Capture the cell that displays the provided text and extract its (X, Y) central coordinate. 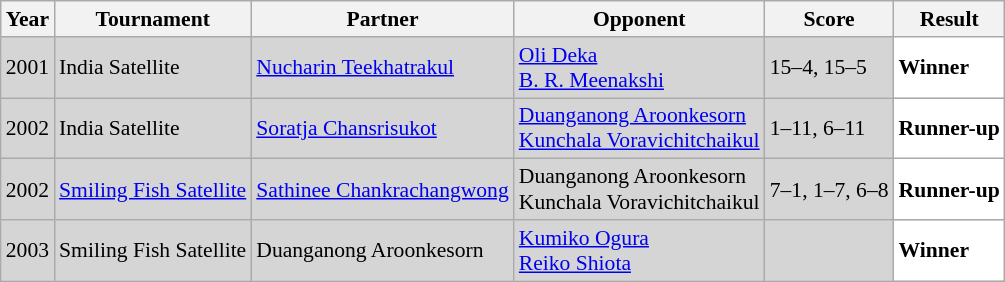
Score (830, 19)
7–1, 1–7, 6–8 (830, 190)
Nucharin Teekhatrakul (382, 68)
Partner (382, 19)
Oli Deka B. R. Meenakshi (640, 68)
Year (28, 19)
Kumiko Ogura Reiko Shiota (640, 250)
1–11, 6–11 (830, 128)
Tournament (152, 19)
15–4, 15–5 (830, 68)
Result (950, 19)
2003 (28, 250)
Sathinee Chankrachangwong (382, 190)
Soratja Chansrisukot (382, 128)
2001 (28, 68)
Duanganong Aroonkesorn (382, 250)
Opponent (640, 19)
